Locate the cell with the specified text and output its (X, Y) center coordinate. 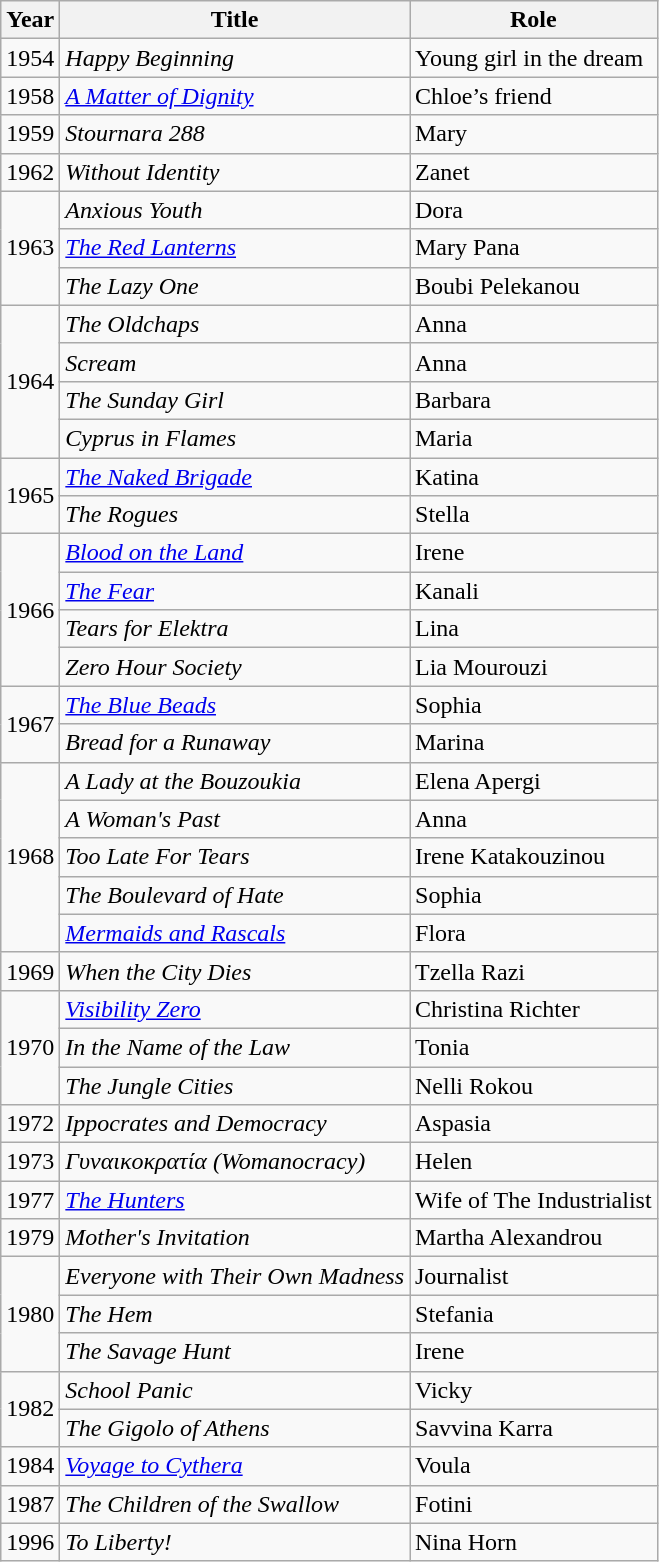
The Sunday Girl (235, 400)
Lia Mourouzi (534, 667)
Martha Alexandrou (534, 1238)
1980 (30, 1314)
1966 (30, 610)
Marina (534, 743)
The Fear (235, 591)
Voyage to Cythera (235, 1466)
1973 (30, 1162)
Happy Beginning (235, 58)
1982 (30, 1409)
To Liberty! (235, 1542)
Tears for Elektra (235, 629)
Mother's Invitation (235, 1238)
1972 (30, 1124)
1958 (30, 96)
When the City Dies (235, 971)
Nina Horn (534, 1542)
Stella (534, 515)
Visibility Zero (235, 1009)
Christina Richter (534, 1009)
The Lazy One (235, 286)
Fotini (534, 1504)
1964 (30, 381)
The Blue Beads (235, 705)
1967 (30, 724)
Lina (534, 629)
Young girl in the dream (534, 58)
Voula (534, 1466)
Without Identity (235, 172)
Chloe’s friend (534, 96)
Cyprus in Flames (235, 438)
1977 (30, 1200)
The Hem (235, 1314)
The Jungle Cities (235, 1085)
Maria (534, 438)
The Gigolo of Athens (235, 1428)
Blood on the Land (235, 553)
Bread for a Runaway (235, 743)
1959 (30, 134)
The Hunters (235, 1200)
Boubi Pelekanou (534, 286)
Stefania (534, 1314)
Scream (235, 362)
1963 (30, 248)
The Red Lanterns (235, 248)
1979 (30, 1238)
The Savage Hunt (235, 1352)
The Oldchaps (235, 324)
Barbara (534, 400)
Katina (534, 477)
The Naked Brigade (235, 477)
Helen (534, 1162)
1954 (30, 58)
Role (534, 20)
A Woman's Past (235, 819)
Title (235, 20)
Mary Pana (534, 248)
Too Late For Tears (235, 857)
Elena Apergi (534, 781)
1984 (30, 1466)
1969 (30, 971)
Aspasia (534, 1124)
1962 (30, 172)
Γυναικοκρατία (Womanocracy) (235, 1162)
Everyone with Their Own Madness (235, 1276)
Journalist (534, 1276)
In the Name of the Law (235, 1047)
Anxious Youth (235, 210)
Wife of The Industrialist (534, 1200)
School Panic (235, 1390)
1970 (30, 1047)
The Boulevard of Hate (235, 895)
Tonia (534, 1047)
A Matter of Dignity (235, 96)
Nelli Rokou (534, 1085)
Kanali (534, 591)
Dora (534, 210)
Mary (534, 134)
Savvina Karra (534, 1428)
A Lady at the Bouzoukia (235, 781)
Zero Hour Society (235, 667)
Flora (534, 933)
Irene Katakouzinou (534, 857)
Stournara 288 (235, 134)
Mermaids and Rascals (235, 933)
1968 (30, 857)
Year (30, 20)
Tzella Razi (534, 971)
Vicky (534, 1390)
The Rogues (235, 515)
1987 (30, 1504)
Ippocrates and Democracy (235, 1124)
1996 (30, 1542)
Zanet (534, 172)
The Children of the Swallow (235, 1504)
1965 (30, 496)
